Scan for the cell matching the given text and deliver its [X, Y] coordinate at center. 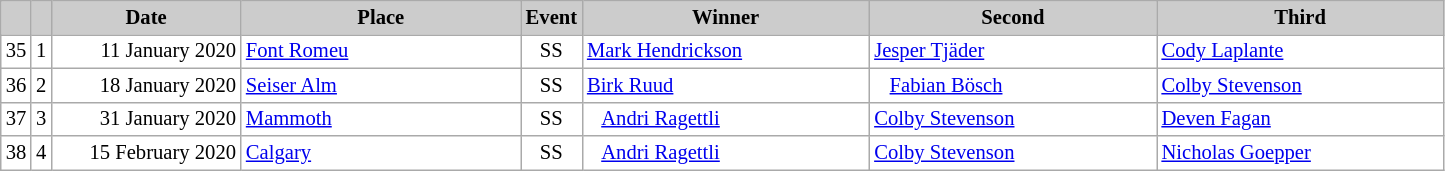
Cody Laplante [1300, 51]
Winner [726, 17]
31 January 2020 [146, 119]
Date [146, 17]
Nicholas Goepper [1300, 153]
Seiser Alm [381, 85]
35 [16, 51]
3 [41, 119]
Deven Fagan [1300, 119]
Mammoth [381, 119]
Calgary [381, 153]
Birk Ruud [726, 85]
Font Romeu [381, 51]
18 January 2020 [146, 85]
Fabian Bösch [1012, 85]
Second [1012, 17]
4 [41, 153]
Jesper Tjäder [1012, 51]
Mark Hendrickson [726, 51]
37 [16, 119]
2 [41, 85]
38 [16, 153]
11 January 2020 [146, 51]
Event [552, 17]
15 February 2020 [146, 153]
36 [16, 85]
1 [41, 51]
Place [381, 17]
Third [1300, 17]
